Provide the [x, y] coordinate of the cell's center where the given text is located.  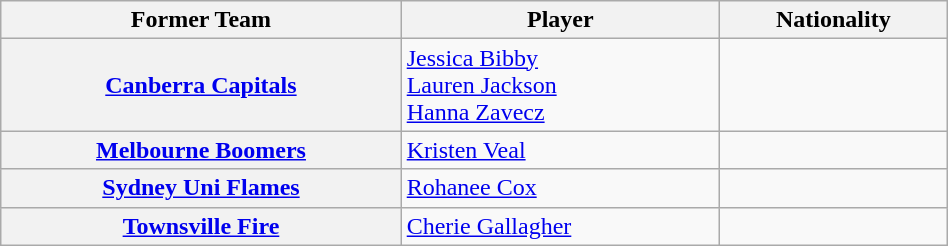
Jessica Bibby Lauren Jackson Hanna Zavecz [560, 85]
Rohanee Cox [560, 188]
Melbourne Boomers [201, 150]
Canberra Capitals [201, 85]
Nationality [833, 20]
Sydney Uni Flames [201, 188]
Cherie Gallagher [560, 226]
Former Team [201, 20]
Player [560, 20]
Kristen Veal [560, 150]
Townsville Fire [201, 226]
